Determine the [X, Y] coordinate at the center of the cell enclosing the given text.  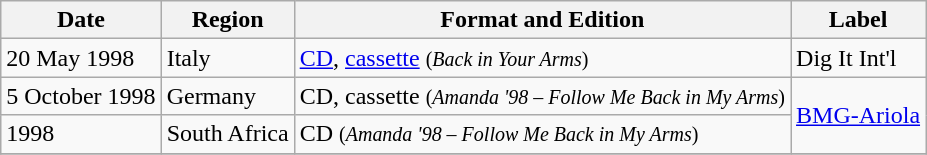
Label [858, 20]
South Africa [228, 134]
Region [228, 20]
BMG-Ariola [858, 115]
Germany [228, 96]
5 October 1998 [81, 96]
CD, cassette (Back in Your Arms) [542, 58]
CD, cassette (Amanda '98 – Follow Me Back in My Arms) [542, 96]
1998 [81, 134]
CD (Amanda '98 – Follow Me Back in My Arms) [542, 134]
Dig It Int'l [858, 58]
Format and Edition [542, 20]
Italy [228, 58]
20 May 1998 [81, 58]
Date [81, 20]
